Find where the given text appears and provide that cell's center as (X, Y) coordinate. 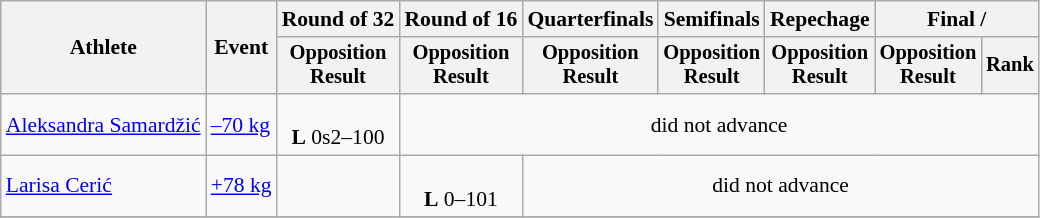
+78 kg (242, 186)
Athlete (104, 48)
–70 kg (242, 124)
Repechage (820, 19)
Round of 16 (460, 19)
L 0–101 (460, 186)
L 0s2–100 (338, 124)
Final / (957, 19)
Rank (1010, 66)
Round of 32 (338, 19)
Quarterfinals (590, 19)
Event (242, 48)
Semifinals (712, 19)
Larisa Cerić (104, 186)
Aleksandra Samardžić (104, 124)
